For the text-containing cell, return its midpoint in [X, Y] coordinate format. 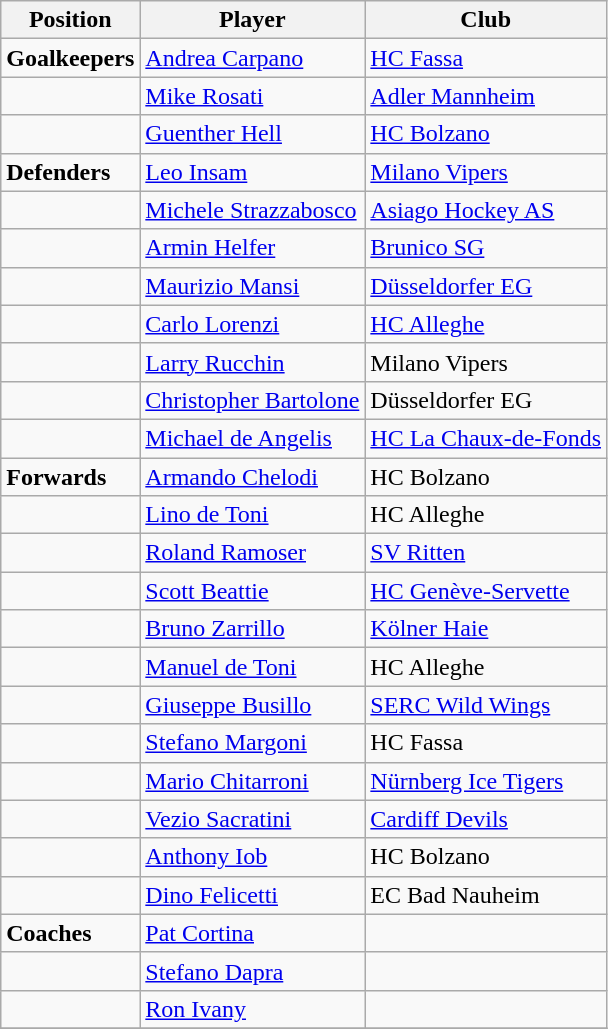
Goalkeepers [70, 58]
Michael de Angelis [252, 438]
HC Genève-Servette [486, 591]
Cardiff Devils [486, 819]
Andrea Carpano [252, 58]
SV Ritten [486, 553]
Forwards [70, 477]
Michele Strazzabosco [252, 210]
Pat Cortina [252, 933]
Adler Mannheim [486, 96]
Dino Felicetti [252, 895]
Position [70, 20]
Defenders [70, 172]
Brunico SG [486, 248]
Christopher Bartolone [252, 400]
Manuel de Toni [252, 667]
Lino de Toni [252, 515]
Stefano Margoni [252, 743]
Giuseppe Busillo [252, 705]
Maurizio Mansi [252, 286]
Larry Rucchin [252, 362]
Armando Chelodi [252, 477]
Vezio Sacratini [252, 819]
Asiago Hockey AS [486, 210]
Guenther Hell [252, 134]
Coaches [70, 933]
Kölner Haie [486, 629]
Bruno Zarrillo [252, 629]
Roland Ramoser [252, 553]
Ron Ivany [252, 1009]
Anthony Iob [252, 857]
Scott Beattie [252, 591]
Mike Rosati [252, 96]
Player [252, 20]
Carlo Lorenzi [252, 324]
Armin Helfer [252, 248]
EC Bad Nauheim [486, 895]
SERC Wild Wings [486, 705]
Leo Insam [252, 172]
HC La Chaux-de-Fonds [486, 438]
Nürnberg Ice Tigers [486, 781]
Stefano Dapra [252, 971]
Mario Chitarroni [252, 781]
Club [486, 20]
